Detect which cell encompasses the target text, then output its (x, y) center coordinate. 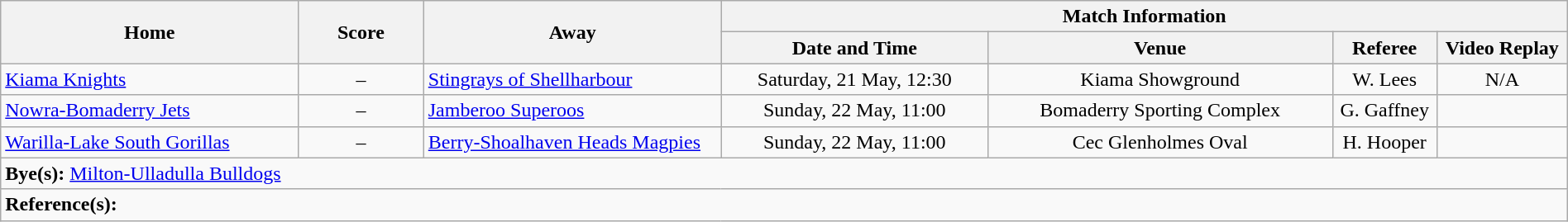
W. Lees (1384, 79)
Saturday, 21 May, 12:30 (854, 79)
Home (150, 32)
Match Information (1145, 17)
Cec Glenholmes Oval (1159, 142)
Date and Time (854, 48)
Bye(s): Milton-Ulladulla Bulldogs (784, 173)
Bomaderry Sporting Complex (1159, 111)
Berry-Shoalhaven Heads Magpies (572, 142)
Score (361, 32)
Video Replay (1502, 48)
Venue (1159, 48)
Referee (1384, 48)
Kiama Knights (150, 79)
G. Gaffney (1384, 111)
Stingrays of Shellharbour (572, 79)
Kiama Showground (1159, 79)
Warilla-Lake South Gorillas (150, 142)
Nowra-Bomaderry Jets (150, 111)
N/A (1502, 79)
Reference(s): (784, 205)
Jamberoo Superoos (572, 111)
H. Hooper (1384, 142)
Away (572, 32)
